Detect which cell encompasses the target text, then output its (x, y) center coordinate. 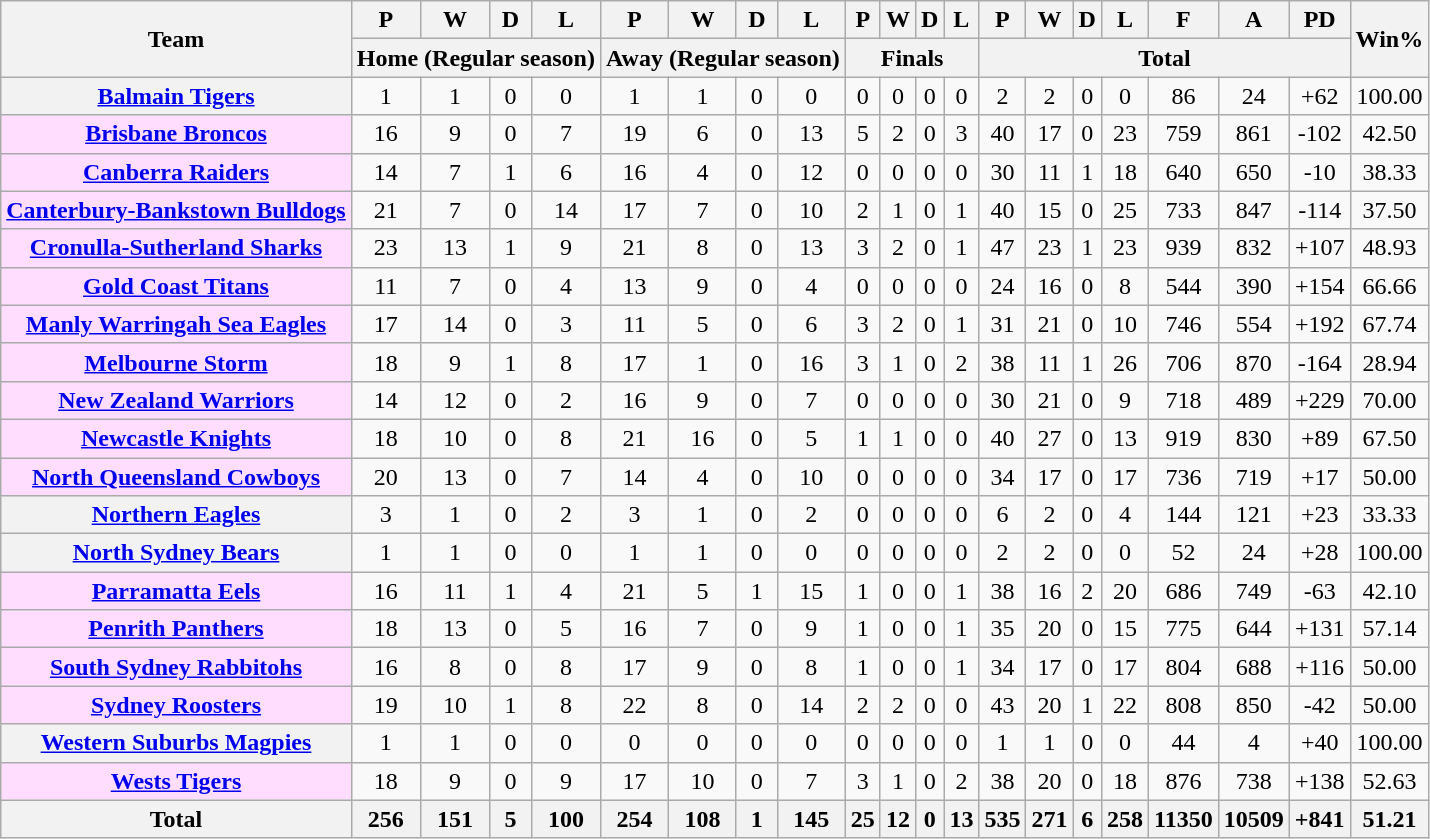
688 (1254, 667)
Gold Coast Titans (176, 286)
-10 (1320, 172)
830 (1254, 438)
Away (Regular season) (722, 58)
48.93 (1390, 248)
Home (Regular season) (476, 58)
38.33 (1390, 172)
832 (1254, 248)
746 (1184, 324)
759 (1184, 134)
+62 (1320, 96)
A (1254, 20)
27 (1050, 438)
Canterbury-Bankstown Bulldogs (176, 210)
808 (1184, 705)
850 (1254, 705)
686 (1184, 591)
121 (1254, 515)
-63 (1320, 591)
650 (1254, 172)
+89 (1320, 438)
+107 (1320, 248)
31 (1002, 324)
35 (1002, 629)
52 (1184, 553)
749 (1254, 591)
939 (1184, 248)
Penrith Panthers (176, 629)
254 (634, 819)
144 (1184, 515)
Sydney Roosters (176, 705)
644 (1254, 629)
775 (1184, 629)
100 (566, 819)
+138 (1320, 781)
47 (1002, 248)
33.33 (1390, 515)
Western Suburbs Magpies (176, 743)
+154 (1320, 286)
108 (702, 819)
258 (1124, 819)
42.10 (1390, 591)
43 (1002, 705)
44 (1184, 743)
Wests Tigers (176, 781)
F (1184, 20)
+192 (1320, 324)
271 (1050, 819)
719 (1254, 477)
10509 (1254, 819)
+229 (1320, 400)
847 (1254, 210)
390 (1254, 286)
736 (1184, 477)
151 (454, 819)
70.00 (1390, 400)
554 (1254, 324)
Melbourne Storm (176, 362)
26 (1124, 362)
Team (176, 39)
11350 (1184, 819)
804 (1184, 667)
North Sydney Bears (176, 553)
861 (1254, 134)
28.94 (1390, 362)
706 (1184, 362)
+40 (1320, 743)
57.14 (1390, 629)
544 (1184, 286)
51.21 (1390, 819)
Parramatta Eels (176, 591)
+131 (1320, 629)
+28 (1320, 553)
Cronulla-Sutherland Sharks (176, 248)
+17 (1320, 477)
PD (1320, 20)
52.63 (1390, 781)
-102 (1320, 134)
+841 (1320, 819)
Finals (912, 58)
Balmain Tigers (176, 96)
66.66 (1390, 286)
256 (386, 819)
North Queensland Cowboys (176, 477)
67.50 (1390, 438)
733 (1184, 210)
42.50 (1390, 134)
145 (811, 819)
919 (1184, 438)
Northern Eagles (176, 515)
Newcastle Knights (176, 438)
Win% (1390, 39)
37.50 (1390, 210)
489 (1254, 400)
Manly Warringah Sea Eagles (176, 324)
+23 (1320, 515)
Canberra Raiders (176, 172)
640 (1184, 172)
67.74 (1390, 324)
870 (1254, 362)
New Zealand Warriors (176, 400)
718 (1184, 400)
86 (1184, 96)
876 (1184, 781)
South Sydney Rabbitohs (176, 667)
738 (1254, 781)
-164 (1320, 362)
-114 (1320, 210)
Brisbane Broncos (176, 134)
+116 (1320, 667)
535 (1002, 819)
-42 (1320, 705)
